Return (X, Y) of the center of cell containing provided text 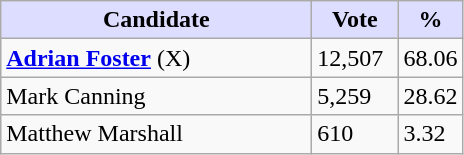
Mark Canning (156, 96)
Candidate (156, 20)
Matthew Marshall (156, 134)
3.32 (430, 134)
Vote (355, 20)
5,259 (355, 96)
12,507 (355, 58)
Adrian Foster (X) (156, 58)
68.06 (430, 58)
% (430, 20)
610 (355, 134)
28.62 (430, 96)
